From the cell containing the given text, extract its center point as (x, y) coordinate. 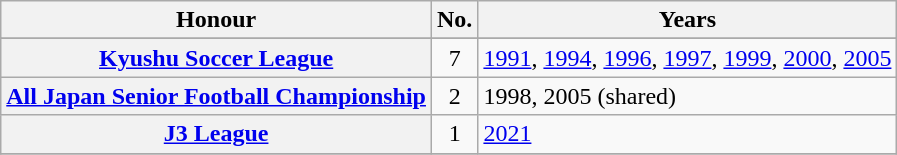
1991, 1994, 1996, 1997, 1999, 2000, 2005 (688, 58)
2021 (688, 134)
J3 League (216, 134)
All Japan Senior Football Championship (216, 96)
2 (454, 96)
Honour (216, 20)
Kyushu Soccer League (216, 58)
Years (688, 20)
No. (454, 20)
1 (454, 134)
1998, 2005 (shared) (688, 96)
7 (454, 58)
